Capture the cell that displays the provided text and extract its [X, Y] central coordinate. 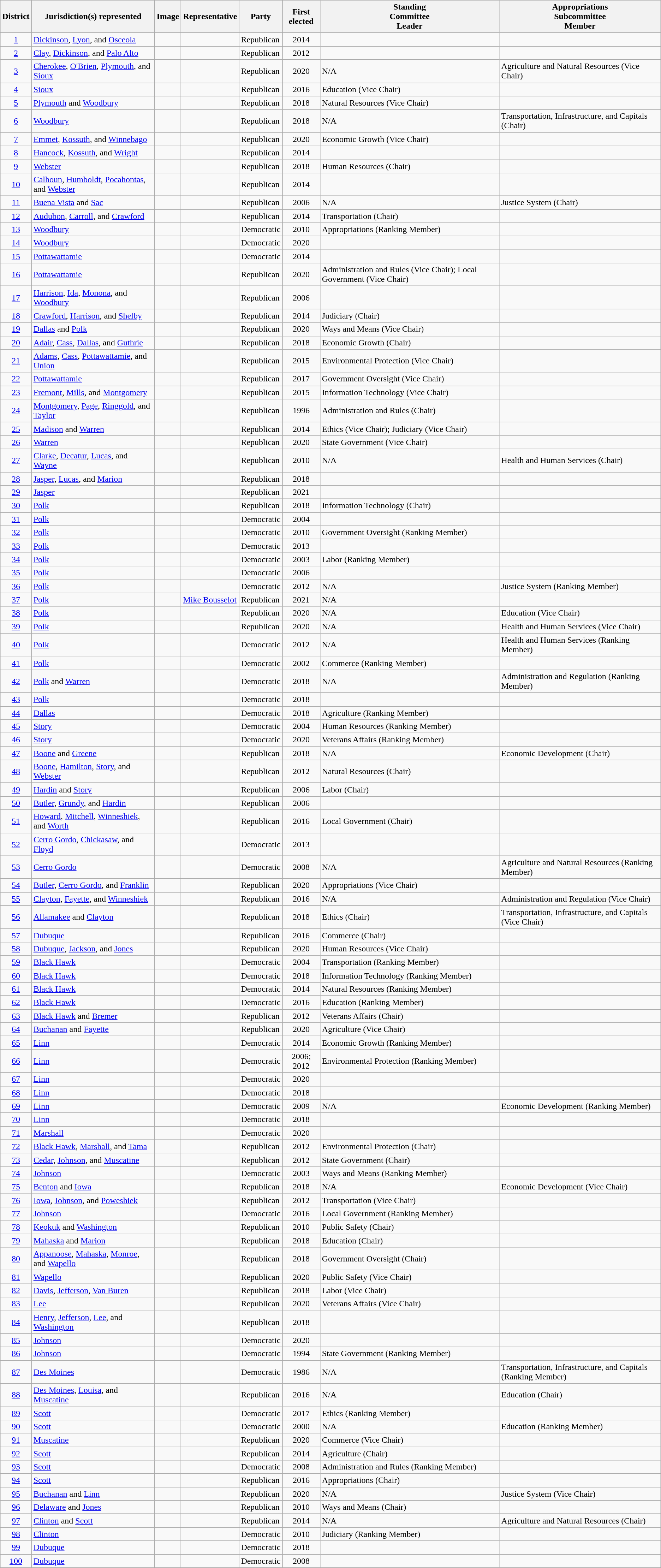
48 [16, 771]
31 [16, 519]
Muscatine [93, 1440]
75 [16, 1187]
Government Oversight (Vice Chair) [410, 379]
Information Technology (Chair) [410, 506]
Butler, Cerro Gordo, and Franklin [93, 885]
Health and Human Services (Ranking Member) [580, 645]
Buchanan and Fayette [93, 1029]
77 [16, 1214]
Representative [210, 17]
Dickinson, Lyon, and Osceola [93, 40]
70 [16, 1119]
88 [16, 1395]
District [16, 17]
Environmental Protection (Ranking Member) [410, 1061]
Government Oversight (Chair) [410, 1259]
Boone, Hamilton, Story, and Webster [93, 771]
23 [16, 392]
52 [16, 844]
Image [168, 17]
97 [16, 1521]
7 [16, 139]
58 [16, 949]
Ways and Means (Ranking Member) [410, 1173]
68 [16, 1093]
34 [16, 559]
90 [16, 1426]
Cherokee, O'Brien, Plymouth, and Sioux [93, 71]
Natural Resources (Vice Chair) [410, 103]
Transportation, Infrastructure, and Capitals (Vice Chair) [580, 917]
Agriculture (Ranking Member) [410, 713]
6 [16, 121]
21 [16, 361]
Economic Development (Vice Chair) [580, 1187]
16 [16, 275]
17 [16, 297]
Lee [93, 1304]
Crawford, Harrison, and Shelby [93, 316]
Labor (Chair) [410, 790]
40 [16, 645]
Des Moines [93, 1372]
51 [16, 821]
Hardin and Story [93, 790]
46 [16, 740]
19 [16, 329]
Adams, Cass, Pottawattamie, and Union [93, 361]
Hancock, Kossuth, and Wright [93, 153]
Veterans Affairs (Ranking Member) [410, 740]
Transportation (Chair) [410, 216]
Administration and Rules (Ranking Member) [410, 1467]
30 [16, 506]
73 [16, 1160]
Economic Development (Chair) [580, 753]
Appropriations (Ranking Member) [410, 230]
11 [16, 202]
18 [16, 316]
Butler, Grundy, and Hardin [93, 803]
26 [16, 442]
Agriculture (Vice Chair) [410, 1029]
Transportation (Ranking Member) [410, 962]
74 [16, 1173]
Judiciary (Chair) [410, 316]
Ways and Means (Chair) [410, 1507]
Firstelected [301, 17]
91 [16, 1440]
Public Safety (Chair) [410, 1227]
Health and Human Services (Vice Chair) [580, 626]
79 [16, 1241]
61 [16, 989]
Calhoun, Humboldt, Pocahontas, and Webster [93, 184]
Emmet, Kossuth, and Winnebago [93, 139]
Clayton, Fayette, and Winneshiek [93, 899]
State Government (Vice Chair) [410, 442]
5 [16, 103]
87 [16, 1372]
36 [16, 586]
Justice System (Vice Chair) [580, 1494]
Delaware and Jones [93, 1507]
66 [16, 1061]
Dubuque, Jackson, and Jones [93, 949]
4 [16, 89]
56 [16, 917]
Mike Bousselot [210, 600]
96 [16, 1507]
65 [16, 1043]
Appropriations (Vice Chair) [410, 885]
Madison and Warren [93, 429]
43 [16, 699]
Natural Resources (Chair) [410, 771]
60 [16, 976]
Transportation, Infrastructure, and Capitals (Ranking Member) [580, 1372]
81 [16, 1277]
Information Technology (Vice Chair) [410, 392]
Henry, Jefferson, Lee, and Washington [93, 1322]
1986 [301, 1372]
Natural Resources (Ranking Member) [410, 989]
Buchanan and Linn [93, 1494]
State Government (Ranking Member) [410, 1354]
25 [16, 429]
Environmental Protection (Chair) [410, 1146]
Human Resources (Chair) [410, 166]
Sioux [93, 89]
Economic Development (Ranking Member) [580, 1106]
Agriculture and Natural Resources (Chair) [580, 1521]
Agriculture and Natural Resources (Vice Chair) [580, 71]
2009 [301, 1106]
Jasper [93, 492]
Clay, Dickinson, and Palo Alto [93, 53]
39 [16, 626]
64 [16, 1029]
24 [16, 410]
Environmental Protection (Vice Chair) [410, 361]
Commerce (Ranking Member) [410, 663]
Clinton [93, 1534]
37 [16, 600]
Administration and Regulation (Ranking Member) [580, 681]
Black Hawk, Marshall, and Tama [93, 1146]
93 [16, 1467]
29 [16, 492]
47 [16, 753]
Ethics (Chair) [410, 917]
53 [16, 867]
Montgomery, Page, Ringgold, and Taylor [93, 410]
1996 [301, 410]
1994 [301, 1354]
Government Oversight (Ranking Member) [410, 533]
Dallas and Polk [93, 329]
Clinton and Scott [93, 1521]
71 [16, 1133]
Public Safety (Vice Chair) [410, 1277]
Appanoose, Mahaska, Monroe, and Wapello [93, 1259]
49 [16, 790]
15 [16, 256]
27 [16, 461]
33 [16, 546]
2002 [301, 663]
Cedar, Johnson, and Muscatine [93, 1160]
Ways and Means (Vice Chair) [410, 329]
72 [16, 1146]
Warren [93, 442]
Buena Vista and Sac [93, 202]
Plymouth and Woodbury [93, 103]
82 [16, 1290]
99 [16, 1548]
13 [16, 230]
69 [16, 1106]
32 [16, 533]
76 [16, 1200]
Davis, Jefferson, Van Buren [93, 1290]
38 [16, 613]
Human Resources (Vice Chair) [410, 949]
Ethics (Ranking Member) [410, 1413]
Iowa, Johnson, and Poweshiek [93, 1200]
8 [16, 153]
Judiciary (Ranking Member) [410, 1534]
Black Hawk and Bremer [93, 1016]
42 [16, 681]
20 [16, 343]
22 [16, 379]
50 [16, 803]
Wapello [93, 1277]
Transportation (Vice Chair) [410, 1200]
12 [16, 216]
Fremont, Mills, and Montgomery [93, 392]
62 [16, 1003]
Labor (Vice Chair) [410, 1290]
Polk and Warren [93, 681]
Administration and Rules (Chair) [410, 410]
Jurisdiction(s) represented [93, 17]
Harrison, Ida, Monona, and Woodbury [93, 297]
Veterans Affairs (Vice Chair) [410, 1304]
Cerro Gordo, Chickasaw, and Floyd [93, 844]
Labor (Ranking Member) [410, 559]
1 [16, 40]
78 [16, 1227]
Transportation, Infrastructure, and Capitals (Chair) [580, 121]
Party [261, 17]
2000 [301, 1426]
86 [16, 1354]
89 [16, 1413]
Health and Human Services (Chair) [580, 461]
Appropriations (Chair) [410, 1480]
94 [16, 1480]
45 [16, 726]
28 [16, 479]
54 [16, 885]
Clarke, Decatur, Lucas, and Wayne [93, 461]
Dallas [93, 713]
Allamakee and Clayton [93, 917]
14 [16, 243]
Webster [93, 166]
80 [16, 1259]
Economic Growth (Ranking Member) [410, 1043]
Information Technology (Ranking Member) [410, 976]
83 [16, 1304]
57 [16, 935]
85 [16, 1340]
41 [16, 663]
44 [16, 713]
State Government (Chair) [410, 1160]
Local Government (Ranking Member) [410, 1214]
Justice System (Chair) [580, 202]
Des Moines, Louisa, and Muscatine [93, 1395]
Audubon, Carroll, and Crawford [93, 216]
35 [16, 573]
2 [16, 53]
Administration and Regulation (Vice Chair) [580, 899]
StandingCommitteeLeader [410, 17]
Commerce (Chair) [410, 935]
Jasper, Lucas, and Marion [93, 479]
Adair, Cass, Dallas, and Guthrie [93, 343]
9 [16, 166]
Cerro Gordo [93, 867]
2006; 2012 [301, 1061]
Keokuk and Washington [93, 1227]
Mahaska and Marion [93, 1241]
Economic Growth (Chair) [410, 343]
59 [16, 962]
98 [16, 1534]
Ethics (Vice Chair); Judiciary (Vice Chair) [410, 429]
Human Resources (Ranking Member) [410, 726]
Local Government (Chair) [410, 821]
92 [16, 1453]
Economic Growth (Vice Chair) [410, 139]
Benton and Iowa [93, 1187]
10 [16, 184]
95 [16, 1494]
AppropriationsSubcommitteeMember [580, 17]
Agriculture (Chair) [410, 1453]
Commerce (Vice Chair) [410, 1440]
84 [16, 1322]
Marshall [93, 1133]
3 [16, 71]
Boone and Greene [93, 753]
Administration and Rules (Vice Chair); Local Government (Vice Chair) [410, 275]
Agriculture and Natural Resources (Ranking Member) [580, 867]
100 [16, 1561]
55 [16, 899]
Justice System (Ranking Member) [580, 586]
Howard, Mitchell, Winneshiek, and Worth [93, 821]
Veterans Affairs (Chair) [410, 1016]
63 [16, 1016]
67 [16, 1079]
